Extract the [x, y] coordinate from the center of the cell holding the provided text.  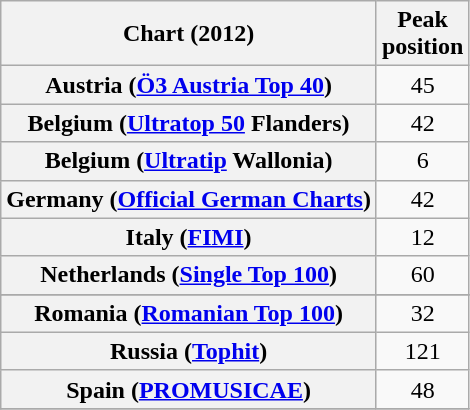
60 [422, 275]
Spain (PROMUSICAE) [189, 389]
12 [422, 237]
Austria (Ö3 Austria Top 40) [189, 85]
Germany (Official German Charts) [189, 199]
Russia (Tophit) [189, 351]
Chart (2012) [189, 34]
Peakposition [422, 34]
Belgium (Ultratip Wallonia) [189, 161]
45 [422, 85]
32 [422, 313]
48 [422, 389]
Romania (Romanian Top 100) [189, 313]
6 [422, 161]
Netherlands (Single Top 100) [189, 275]
121 [422, 351]
Italy (FIMI) [189, 237]
Belgium (Ultratop 50 Flanders) [189, 123]
